For the text-containing cell, return its midpoint in [X, Y] coordinate format. 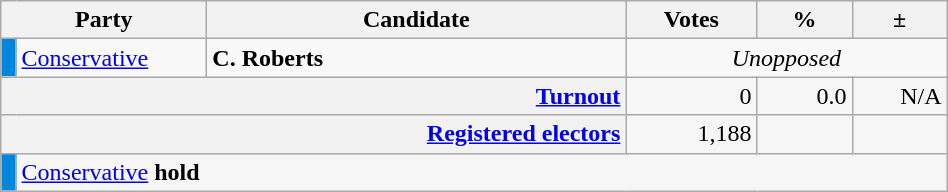
C. Roberts [416, 58]
1,188 [692, 134]
Votes [692, 20]
N/A [900, 96]
Candidate [416, 20]
Unopposed [786, 58]
± [900, 20]
0.0 [804, 96]
Conservative hold [482, 172]
Party [104, 20]
% [804, 20]
Registered electors [314, 134]
Conservative [112, 58]
Turnout [314, 96]
0 [692, 96]
